Pinpoint the cell where the given text exists, returning its (x, y) midpoint coordinate. 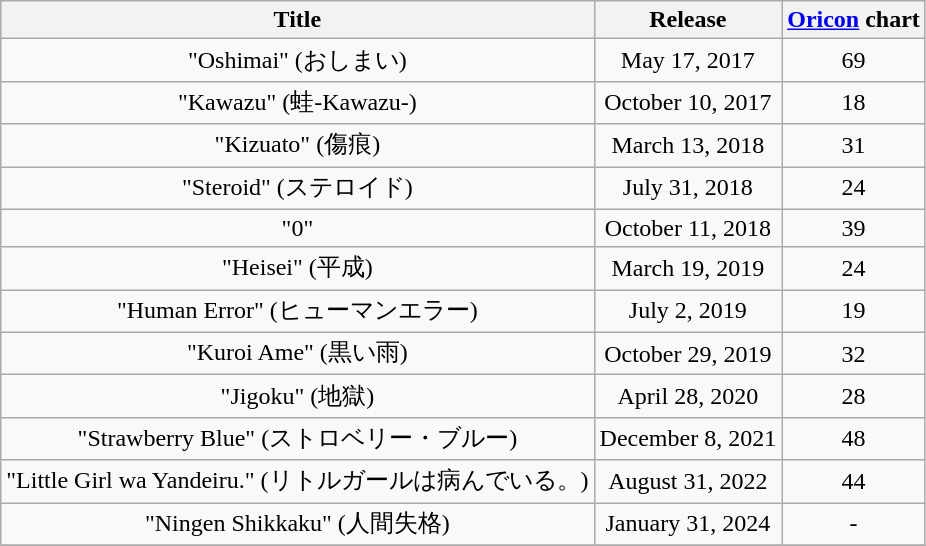
January 31, 2024 (688, 524)
August 31, 2022 (688, 482)
July 2, 2019 (688, 312)
44 (854, 482)
"Kuroi Ame" (黒い雨) (298, 354)
"Kizuato" (傷痕) (298, 146)
"Steroid" (ステロイド) (298, 188)
48 (854, 438)
31 (854, 146)
69 (854, 60)
March 13, 2018 (688, 146)
March 19, 2019 (688, 268)
"Little Girl wa Yandeiru." (リトルガールは病んでいる。) (298, 482)
May 17, 2017 (688, 60)
October 29, 2019 (688, 354)
December 8, 2021 (688, 438)
19 (854, 312)
18 (854, 102)
July 31, 2018 (688, 188)
"Human Error" (ヒューマンエラー) (298, 312)
Oricon chart (854, 20)
"Jigoku" (地獄) (298, 396)
"Oshimai" (おしまい) (298, 60)
32 (854, 354)
"Heisei" (平成) (298, 268)
"Kawazu" (蛙-Kawazu-) (298, 102)
"0" (298, 228)
April 28, 2020 (688, 396)
39 (854, 228)
"Strawberry Blue" (ストロベリー・ブルー) (298, 438)
October 11, 2018 (688, 228)
- (854, 524)
Title (298, 20)
"Ningen Shikkaku" (人間失格) (298, 524)
Release (688, 20)
October 10, 2017 (688, 102)
28 (854, 396)
